Pinpoint the cell where the given text exists, returning its (X, Y) midpoint coordinate. 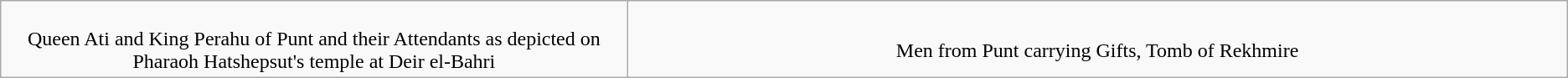
Men from Punt carrying Gifts, Tomb of Rekhmire (1097, 39)
Queen Ati and King Perahu of Punt and their Attendants as depicted on Pharaoh Hatshepsut's temple at Deir el-Bahri (314, 39)
